Locate the cell with the specified text and output its [x, y] center coordinate. 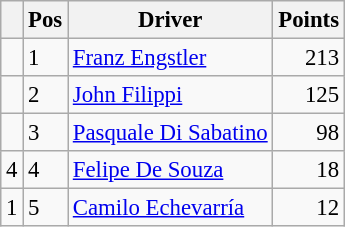
Camilo Echevarría [170, 208]
12 [308, 208]
Felipe De Souza [170, 170]
98 [308, 133]
John Filippi [170, 95]
5 [46, 208]
213 [308, 58]
Franz Engstler [170, 58]
Driver [170, 20]
Pos [46, 20]
125 [308, 95]
2 [46, 95]
Points [308, 20]
Pasquale Di Sabatino [170, 133]
18 [308, 170]
3 [46, 133]
